Detect which cell encompasses the target text, then output its (X, Y) center coordinate. 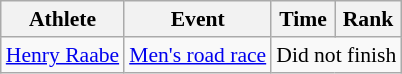
Rank (368, 19)
Time (302, 19)
Men's road race (198, 55)
Did not finish (336, 55)
Henry Raabe (62, 55)
Event (198, 19)
Athlete (62, 19)
